Identify which cell holds the provided text, then report its (X, Y) central coordinate. 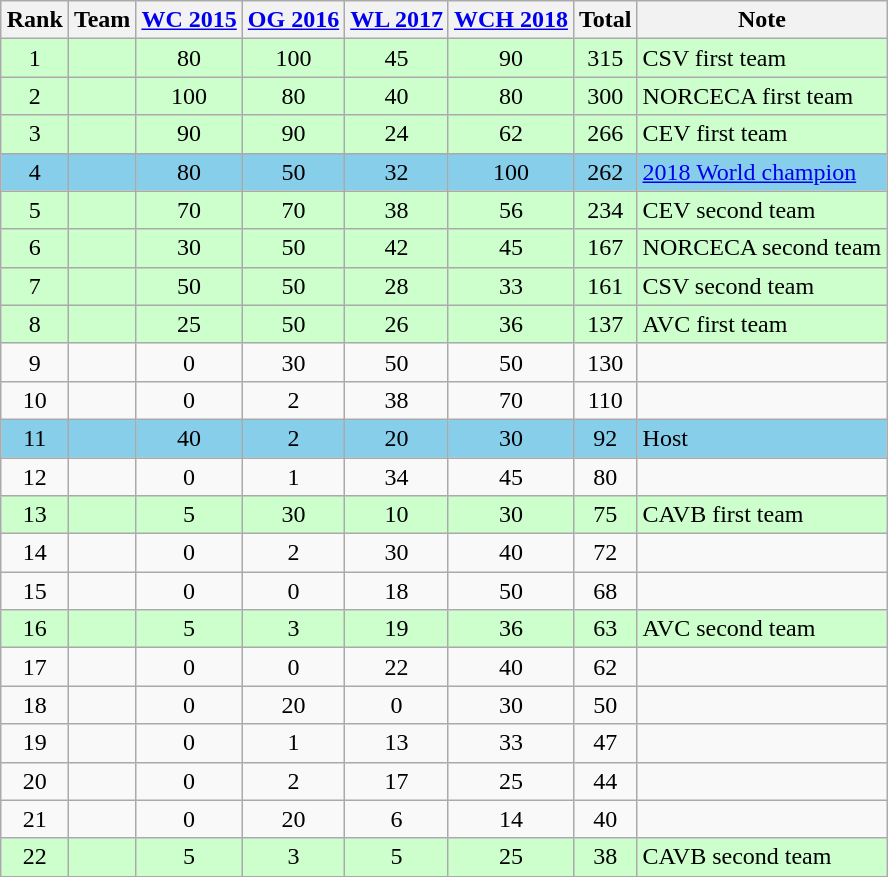
CAVB second team (762, 857)
Total (605, 20)
9 (34, 362)
42 (397, 248)
AVC second team (762, 629)
130 (605, 362)
11 (34, 438)
300 (605, 96)
Note (762, 20)
CAVB first team (762, 515)
NORCECA first team (762, 96)
WCH 2018 (510, 20)
56 (510, 210)
8 (34, 324)
137 (605, 324)
CEV first team (762, 134)
315 (605, 58)
262 (605, 172)
NORCECA second team (762, 248)
15 (34, 591)
63 (605, 629)
CSV first team (762, 58)
266 (605, 134)
CEV second team (762, 210)
WC 2015 (189, 20)
2018 World champion (762, 172)
32 (397, 172)
16 (34, 629)
34 (397, 477)
7 (34, 286)
Team (102, 20)
167 (605, 248)
47 (605, 743)
110 (605, 400)
Rank (34, 20)
Host (762, 438)
4 (34, 172)
CSV second team (762, 286)
75 (605, 515)
72 (605, 553)
24 (397, 134)
26 (397, 324)
161 (605, 286)
28 (397, 286)
68 (605, 591)
234 (605, 210)
44 (605, 781)
AVC first team (762, 324)
12 (34, 477)
92 (605, 438)
OG 2016 (293, 20)
WL 2017 (397, 20)
21 (34, 819)
